Pinpoint the cell where the given text exists, returning its [x, y] midpoint coordinate. 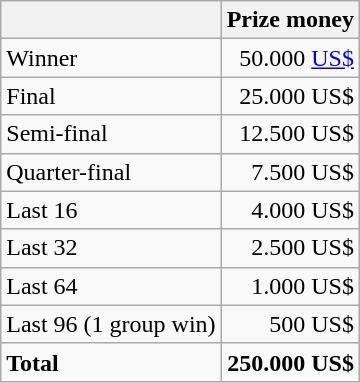
500 US$ [290, 324]
Total [111, 362]
Last 96 (1 group win) [111, 324]
Quarter-final [111, 172]
Semi-final [111, 134]
Prize money [290, 20]
Last 32 [111, 248]
Last 64 [111, 286]
2.500 US$ [290, 248]
50.000 US$ [290, 58]
1.000 US$ [290, 286]
7.500 US$ [290, 172]
250.000 US$ [290, 362]
Last 16 [111, 210]
25.000 US$ [290, 96]
12.500 US$ [290, 134]
4.000 US$ [290, 210]
Final [111, 96]
Winner [111, 58]
